Locate the cell with the specified text and output its [X, Y] center coordinate. 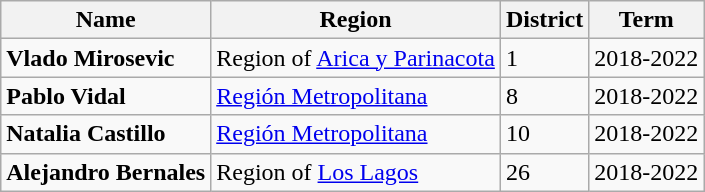
Region [356, 20]
Region of Los Lagos [356, 172]
26 [544, 172]
Region of Arica y Parinacota [356, 58]
Vlado Mirosevic [106, 58]
10 [544, 134]
1 [544, 58]
Alejandro Bernales [106, 172]
8 [544, 96]
District [544, 20]
Term [646, 20]
Natalia Castillo [106, 134]
Pablo Vidal [106, 96]
Name [106, 20]
